Identify which cell holds the provided text, then report its [X, Y] central coordinate. 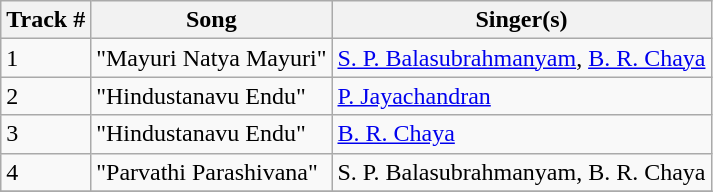
"Parvathi Parashivana" [212, 172]
Track # [46, 20]
Singer(s) [522, 20]
Song [212, 20]
2 [46, 96]
P. Jayachandran [522, 96]
3 [46, 134]
1 [46, 58]
4 [46, 172]
B. R. Chaya [522, 134]
"Mayuri Natya Mayuri" [212, 58]
